Identify which cell holds the provided text, then report its [X, Y] central coordinate. 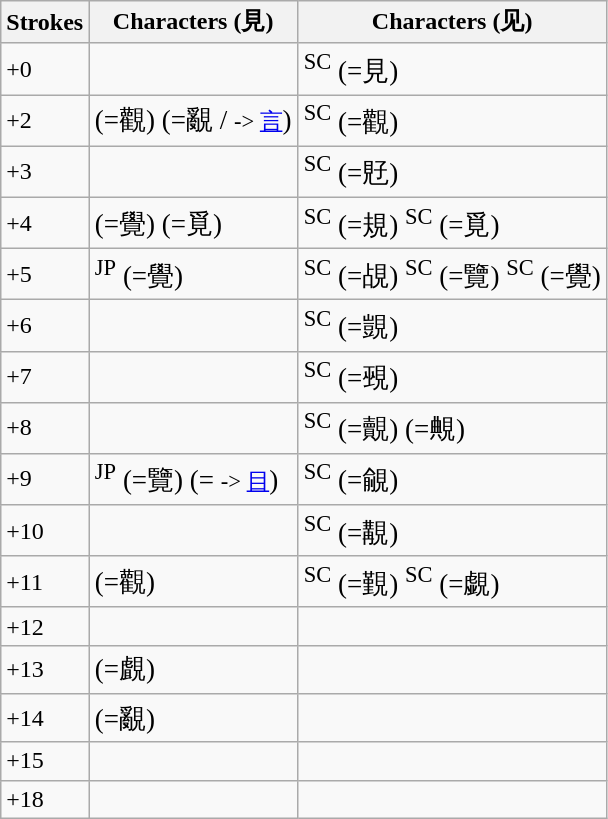
+2 [45, 120]
+5 [45, 274]
+8 [45, 428]
+14 [45, 718]
(=覶) [194, 718]
(=覰) [194, 669]
SC (=覎) [452, 172]
+7 [45, 376]
+4 [45, 222]
+15 [45, 761]
SC (=見) [452, 68]
+0 [45, 68]
Strokes [45, 22]
+3 [45, 172]
(=觀) (=覶 / -> 言) [194, 120]
+10 [45, 530]
+13 [45, 669]
+12 [45, 626]
(=觀) [194, 582]
+11 [45, 582]
SC (=覦) [452, 480]
Characters (見) [194, 22]
SC (=覲) SC (=覷) [452, 582]
SC (=觀) [452, 120]
Characters (见) [452, 22]
(=覺) (=覓) [194, 222]
SC (=覬) [452, 326]
SC (=規) SC (=覓) [452, 222]
+6 [45, 326]
JP (=覽) (= -> 目) [194, 480]
SC (=覘) SC (=覽) SC (=覺) [452, 274]
+18 [45, 799]
SC (=覿) (=覥) [452, 428]
SC (=覡) [452, 376]
JP (=覺) [194, 274]
SC (=覯) [452, 530]
+9 [45, 480]
